Scan for the cell matching the given text and deliver its (X, Y) coordinate at center. 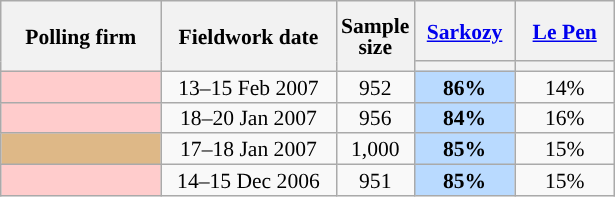
952 (375, 86)
Fieldwork date (248, 36)
Samplesize (375, 36)
Sarkozy (464, 31)
16% (565, 118)
951 (375, 180)
86% (464, 86)
18–20 Jan 2007 (248, 118)
13–15 Feb 2007 (248, 86)
84% (464, 118)
956 (375, 118)
14% (565, 86)
Polling firm (81, 36)
17–18 Jan 2007 (248, 150)
Le Pen (565, 31)
1,000 (375, 150)
14–15 Dec 2006 (248, 180)
